Identify which cell holds the provided text, then report its [x, y] central coordinate. 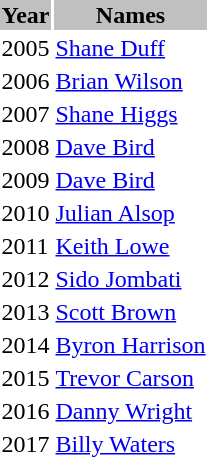
2006 [26, 81]
Byron Harrison [130, 345]
2007 [26, 114]
2011 [26, 246]
2012 [26, 279]
Sido Jombati [130, 279]
2015 [26, 378]
2008 [26, 147]
2016 [26, 411]
Shane Duff [130, 48]
2005 [26, 48]
2010 [26, 213]
2014 [26, 345]
Trevor Carson [130, 378]
Danny Wright [130, 411]
2009 [26, 180]
Julian Alsop [130, 213]
2013 [26, 312]
Scott Brown [130, 312]
Shane Higgs [130, 114]
Names [130, 15]
Keith Lowe [130, 246]
Year [26, 15]
Brian Wilson [130, 81]
